Capture the cell that displays the provided text and extract its (X, Y) central coordinate. 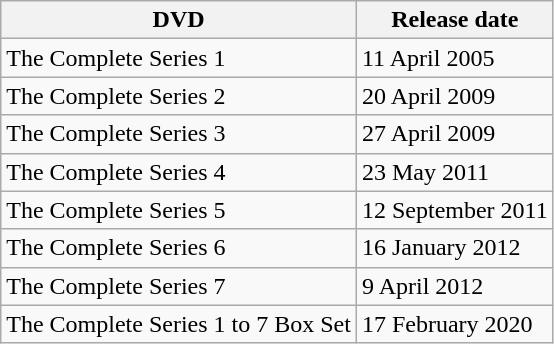
20 April 2009 (454, 96)
11 April 2005 (454, 58)
27 April 2009 (454, 134)
The Complete Series 3 (179, 134)
The Complete Series 1 to 7 Box Set (179, 324)
The Complete Series 7 (179, 286)
17 February 2020 (454, 324)
The Complete Series 2 (179, 96)
16 January 2012 (454, 248)
Release date (454, 20)
The Complete Series 5 (179, 210)
12 September 2011 (454, 210)
23 May 2011 (454, 172)
The Complete Series 6 (179, 248)
The Complete Series 1 (179, 58)
The Complete Series 4 (179, 172)
DVD (179, 20)
9 April 2012 (454, 286)
